Return the [X, Y] coordinate for the center point of the cell that contains the specified text.  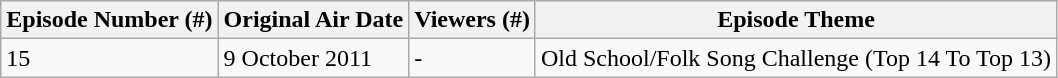
Episode Number (#) [110, 20]
9 October 2011 [314, 58]
Viewers (#) [472, 20]
- [472, 58]
15 [110, 58]
Episode Theme [796, 20]
Old School/Folk Song Challenge (Top 14 To Top 13) [796, 58]
Original Air Date [314, 20]
